Detect which cell encompasses the target text, then output its (X, Y) center coordinate. 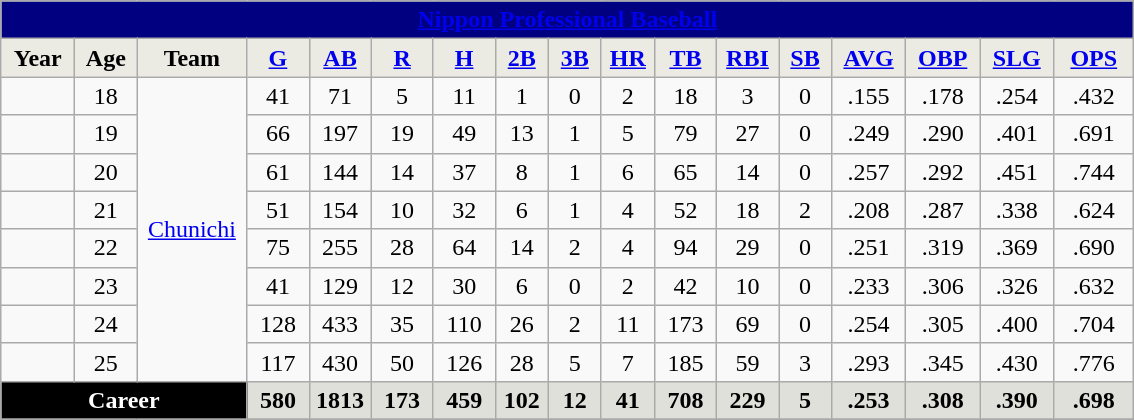
.251 (869, 248)
G (278, 58)
.319 (943, 248)
61 (278, 172)
.155 (869, 96)
255 (340, 248)
.287 (943, 210)
.430 (1017, 362)
128 (278, 324)
.624 (1094, 210)
OBP (943, 58)
23 (106, 286)
Nippon Professional Baseball (568, 20)
51 (278, 210)
129 (340, 286)
.293 (869, 362)
580 (278, 400)
.369 (1017, 248)
.345 (943, 362)
65 (685, 172)
50 (402, 362)
.390 (1017, 400)
66 (278, 134)
59 (747, 362)
.178 (943, 96)
AVG (869, 58)
.308 (943, 400)
.305 (943, 324)
26 (522, 324)
.292 (943, 172)
49 (464, 134)
433 (340, 324)
71 (340, 96)
HR (628, 58)
102 (522, 400)
13 (522, 134)
30 (464, 286)
.432 (1094, 96)
.451 (1017, 172)
R (402, 58)
H (464, 58)
430 (340, 362)
197 (340, 134)
.401 (1017, 134)
229 (747, 400)
.776 (1094, 362)
.744 (1094, 172)
32 (464, 210)
.257 (869, 172)
Career (124, 400)
SB (804, 58)
8 (522, 172)
Team (192, 58)
.326 (1017, 286)
TB (685, 58)
2B (522, 58)
.690 (1094, 248)
Age (106, 58)
154 (340, 210)
185 (685, 362)
.233 (869, 286)
144 (340, 172)
94 (685, 248)
Chunichi (192, 229)
25 (106, 362)
75 (278, 248)
3B (574, 58)
SLG (1017, 58)
OPS (1094, 58)
7 (628, 362)
117 (278, 362)
.249 (869, 134)
22 (106, 248)
1813 (340, 400)
.704 (1094, 324)
69 (747, 324)
27 (747, 134)
.208 (869, 210)
459 (464, 400)
21 (106, 210)
.306 (943, 286)
.338 (1017, 210)
.253 (869, 400)
29 (747, 248)
42 (685, 286)
RBI (747, 58)
20 (106, 172)
110 (464, 324)
.632 (1094, 286)
708 (685, 400)
126 (464, 362)
.698 (1094, 400)
.691 (1094, 134)
37 (464, 172)
24 (106, 324)
52 (685, 210)
AB (340, 58)
.290 (943, 134)
35 (402, 324)
Year (38, 58)
.400 (1017, 324)
79 (685, 134)
64 (464, 248)
